For the text-containing cell, return its midpoint in [X, Y] coordinate format. 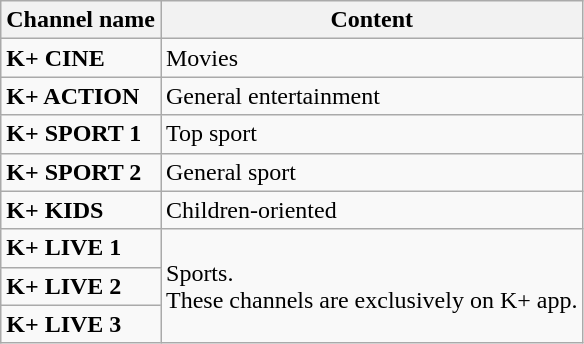
K+ LIVE 2 [81, 286]
Sports.These channels are exclusively on K+ app. [371, 286]
General sport [371, 172]
K+ ACTION [81, 96]
Top sport [371, 134]
Content [371, 20]
Movies [371, 58]
K+ CINE [81, 58]
Channel name [81, 20]
K+ LIVE 1 [81, 248]
K+ KIDS [81, 210]
Children-oriented [371, 210]
K+ LIVE 3 [81, 324]
K+ SPORT 2 [81, 172]
General entertainment [371, 96]
K+ SPORT 1 [81, 134]
